From the cell containing the given text, extract its center point as [X, Y] coordinate. 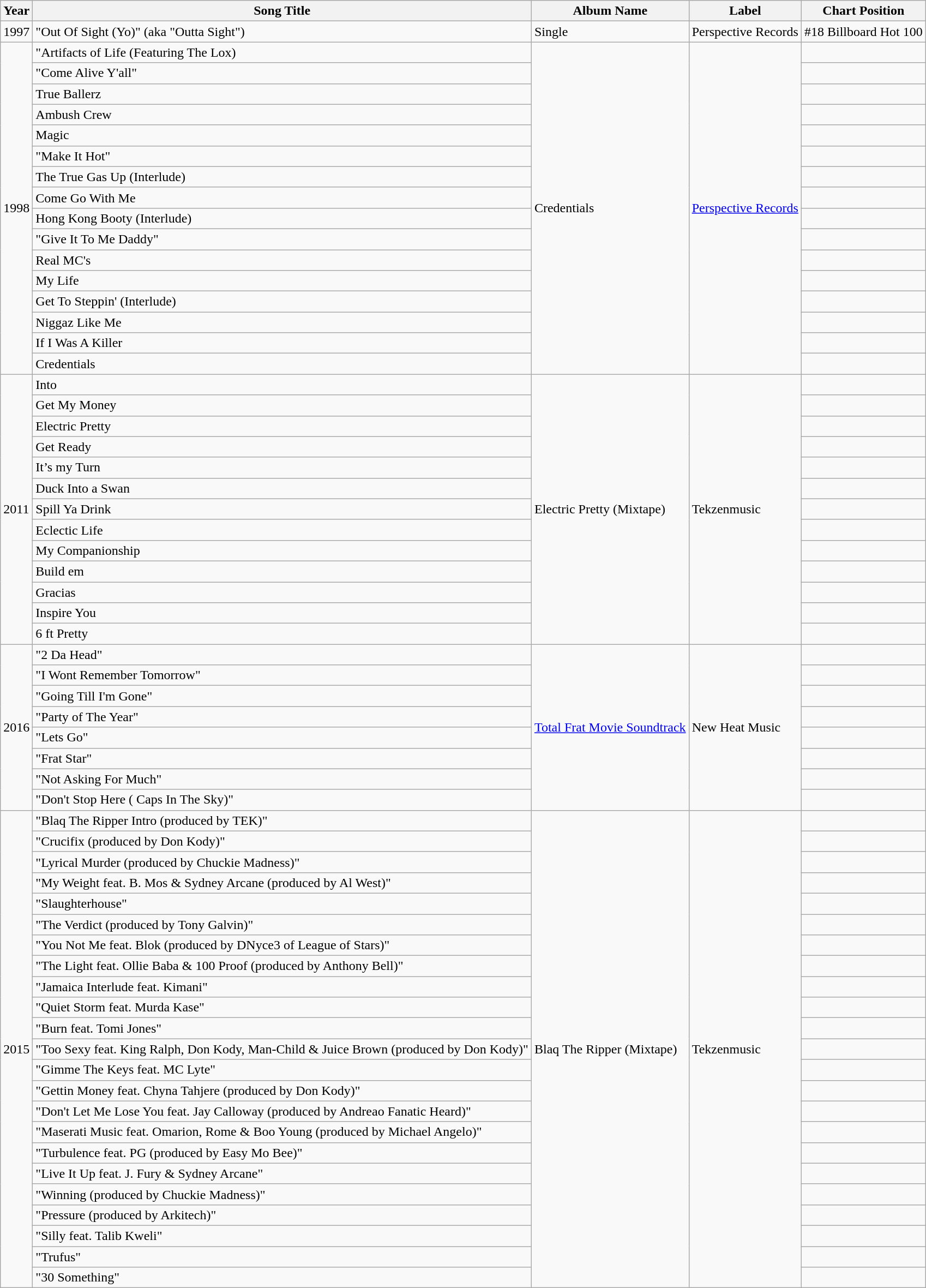
Inspire You [282, 613]
"Winning (produced by Chuckie Madness)" [282, 1194]
Hong Kong Booty (Interlude) [282, 218]
Niggaz Like Me [282, 322]
"Blaq The Ripper Intro (produced by TEK)" [282, 820]
Spill Ya Drink [282, 509]
"30 Something" [282, 1278]
Electric Pretty (Mixtape) [610, 510]
"Live It Up feat. J. Fury & Sydney Arcane" [282, 1173]
Real MC's [282, 260]
Blaq The Ripper (Mixtape) [610, 1049]
"Frat Star" [282, 758]
My Companionship [282, 550]
"Come Alive Y'all" [282, 73]
1997 [16, 32]
Album Name [610, 11]
Into [282, 385]
Total Frat Movie Soundtrack [610, 727]
"Not Asking For Much" [282, 779]
Ambush Crew [282, 115]
"Party of The Year" [282, 717]
The True Gas Up (Interlude) [282, 177]
Get To Steppin' (Interlude) [282, 302]
"Slaughterhouse" [282, 903]
"Out Of Sight (Yo)" (aka "Outta Sight") [282, 32]
"Don't Stop Here ( Caps In The Sky)" [282, 800]
"Pressure (produced by Arkitech)" [282, 1215]
6 ft Pretty [282, 634]
Song Title [282, 11]
2016 [16, 727]
Gracias [282, 592]
Single [610, 32]
"The Light feat. Ollie Baba & 100 Proof (produced by Anthony Bell)" [282, 966]
#18 Billboard Hot 100 [863, 32]
Get My Money [282, 405]
"Don't Let Me Lose You feat. Jay Calloway (produced by Andreao Fanatic Heard)" [282, 1111]
Year [16, 11]
It’s my Turn [282, 468]
Build em [282, 571]
"Too Sexy feat. King Ralph, Don Kody, Man-Child & Juice Brown (produced by Don Kody)" [282, 1049]
True Ballerz [282, 94]
"Make It Hot" [282, 156]
Eclectic Life [282, 530]
"Gettin Money feat. Chyna Tahjere (produced by Don Kody)" [282, 1091]
"You Not Me feat. Blok (produced by DNyce3 of League of Stars)" [282, 945]
"Maserati Music feat. Omarion, Rome & Boo Young (produced by Michael Angelo)" [282, 1132]
Come Go With Me [282, 197]
Chart Position [863, 11]
"Going Till I'm Gone" [282, 696]
1998 [16, 208]
"Give It To Me Daddy" [282, 239]
"I Wont Remember Tomorrow" [282, 675]
Duck Into a Swan [282, 488]
Electric Pretty [282, 426]
Magic [282, 135]
"My Weight feat. B. Mos & Sydney Arcane (produced by Al West)" [282, 883]
"Trufus" [282, 1256]
"Quiet Storm feat. Murda Kase" [282, 1008]
"Crucifix (produced by Don Kody)" [282, 841]
"Artifacts of Life (Featuring The Lox) [282, 52]
"Gimme The Keys feat. MC Lyte" [282, 1070]
2015 [16, 1049]
My Life [282, 281]
2011 [16, 510]
"Lets Go" [282, 738]
"Burn feat. Tomi Jones" [282, 1028]
"Jamaica Interlude feat. Kimani" [282, 987]
"Turbulence feat. PG (produced by Easy Mo Bee)" [282, 1153]
New Heat Music [745, 727]
"The Verdict (produced by Tony Galvin)" [282, 925]
"2 Da Head" [282, 655]
"Lyrical Murder (produced by Chuckie Madness)" [282, 862]
Get Ready [282, 447]
"Silly feat. Talib Kweli" [282, 1236]
If I Was A Killer [282, 343]
Label [745, 11]
